Determine the (x, y) coordinate at the center of the cell enclosing the given text.  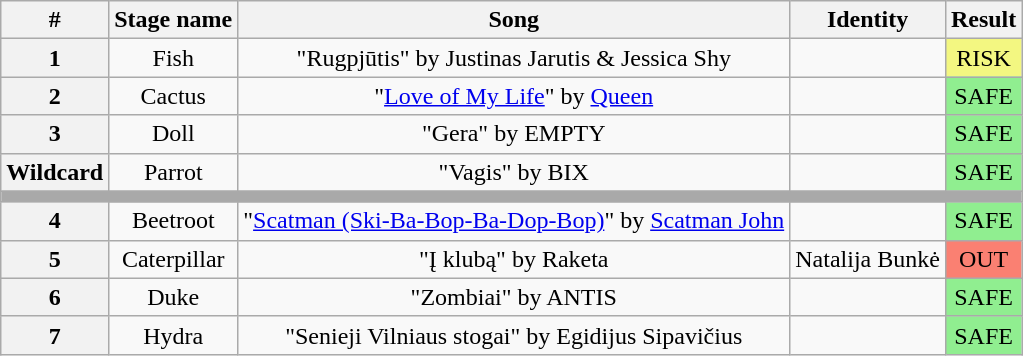
Stage name (174, 20)
RISK (983, 58)
2 (55, 96)
Wildcard (55, 172)
Duke (174, 297)
"Gera" by EMPTY (514, 134)
Fish (174, 58)
1 (55, 58)
Natalija Bunkė (868, 259)
"Rugpjūtis" by Justinas Jarutis & Jessica Shy (514, 58)
"Senieji Vilniaus stogai" by Egidijus Sipavičius (514, 335)
"Į klubą" by Raketa (514, 259)
# (55, 20)
"Zombiai" by ANTIS (514, 297)
5 (55, 259)
"Scatman (Ski-Ba-Bop-Ba-Dop-Bop)" by Scatman John (514, 221)
Cactus (174, 96)
Result (983, 20)
3 (55, 134)
OUT (983, 259)
6 (55, 297)
Hydra (174, 335)
Parrot (174, 172)
Doll (174, 134)
"Love of My Life" by Queen (514, 96)
Song (514, 20)
Caterpillar (174, 259)
4 (55, 221)
"Vagis" by BIX (514, 172)
7 (55, 335)
Beetroot (174, 221)
Identity (868, 20)
